Detect which cell encompasses the target text, then output its (X, Y) center coordinate. 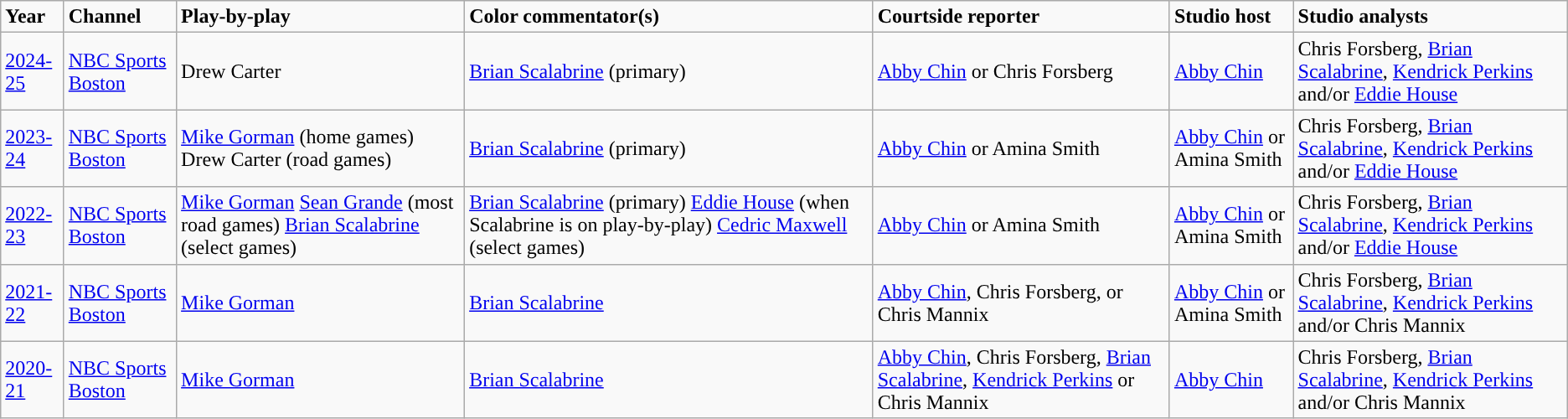
Drew Carter (321, 71)
Abby Chin, Chris Forsberg, or Chris Mannix (1021, 303)
Channel (120, 17)
Color commentator(s) (669, 17)
Play-by-play (321, 17)
Abby Chin or Chris Forsberg (1021, 71)
2024-25 (32, 71)
Studio analysts (1431, 17)
Mike Gorman Sean Grande (most road games) Brian Scalabrine (select games) (321, 225)
Year (32, 17)
Courtside reporter (1021, 17)
Abby Chin, Chris Forsberg, Brian Scalabrine, Kendrick Perkins or Chris Mannix (1021, 380)
Studio host (1231, 17)
2023-24 (32, 148)
2021-22 (32, 303)
2020-21 (32, 380)
Brian Scalabrine (primary) Eddie House (when Scalabrine is on play-by-play) Cedric Maxwell (select games) (669, 225)
Mike Gorman (home games) Drew Carter (road games) (321, 148)
2022-23 (32, 225)
